Search for the cell housing the specified text and yield its [X, Y] center coordinate. 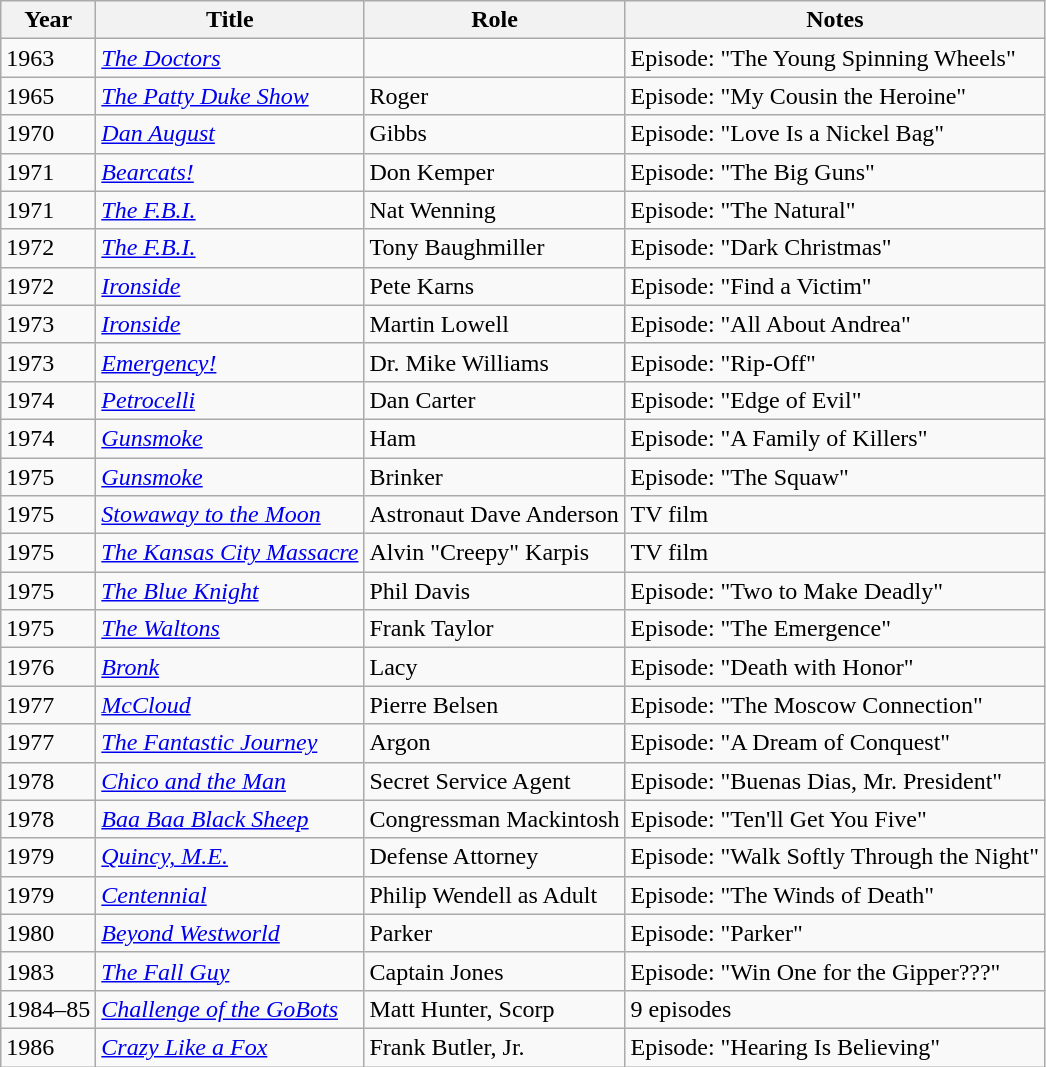
1976 [48, 667]
Episode: "A Dream of Conquest" [835, 743]
Frank Butler, Jr. [494, 1047]
Beyond Westworld [230, 933]
Bronk [230, 667]
Baa Baa Black Sheep [230, 819]
Role [494, 20]
1965 [48, 96]
The Fantastic Journey [230, 743]
Episode: "Hearing Is Believing" [835, 1047]
Bearcats! [230, 172]
Defense Attorney [494, 857]
Episode: "The Emergence" [835, 629]
Notes [835, 20]
Title [230, 20]
Challenge of the GoBots [230, 1009]
Brinker [494, 477]
Petrocelli [230, 400]
Episode: "Find a Victim" [835, 286]
Episode: "Buenas Dias, Mr. President" [835, 781]
Emergency! [230, 362]
Crazy Like a Fox [230, 1047]
Episode: "The Moscow Connection" [835, 705]
Pete Karns [494, 286]
Parker [494, 933]
The Waltons [230, 629]
Dan August [230, 134]
Episode: "My Cousin the Heroine" [835, 96]
Captain Jones [494, 971]
Ham [494, 438]
Episode: "Love Is a Nickel Bag" [835, 134]
Episode: "Win One for the Gipper???" [835, 971]
Quincy, M.E. [230, 857]
Pierre Belsen [494, 705]
1986 [48, 1047]
Episode: "The Big Guns" [835, 172]
9 episodes [835, 1009]
Episode: "Death with Honor" [835, 667]
Episode: "The Winds of Death" [835, 895]
Episode: "Dark Christmas" [835, 248]
Secret Service Agent [494, 781]
Don Kemper [494, 172]
McCloud [230, 705]
Phil Davis [494, 591]
Tony Baughmiller [494, 248]
1984–85 [48, 1009]
1983 [48, 971]
Episode: "All About Andrea" [835, 324]
Lacy [494, 667]
Congressman Mackintosh [494, 819]
Centennial [230, 895]
Matt Hunter, Scorp [494, 1009]
Episode: "Parker" [835, 933]
Episode: "Edge of Evil" [835, 400]
Episode: "Ten'll Get You Five" [835, 819]
Nat Wenning [494, 210]
Dan Carter [494, 400]
Frank Taylor [494, 629]
1980 [48, 933]
Episode: "The Natural" [835, 210]
Martin Lowell [494, 324]
Episode: "Two to Make Deadly" [835, 591]
Astronaut Dave Anderson [494, 515]
Episode: "Walk Softly Through the Night" [835, 857]
Year [48, 20]
The Patty Duke Show [230, 96]
Chico and the Man [230, 781]
Stowaway to the Moon [230, 515]
1963 [48, 58]
Dr. Mike Williams [494, 362]
The Kansas City Massacre [230, 553]
Episode: "The Young Spinning Wheels" [835, 58]
Episode: "The Squaw" [835, 477]
Argon [494, 743]
Roger [494, 96]
The Doctors [230, 58]
The Fall Guy [230, 971]
Gibbs [494, 134]
Alvin "Creepy" Karpis [494, 553]
Episode: "A Family of Killers" [835, 438]
Episode: "Rip-Off" [835, 362]
Philip Wendell as Adult [494, 895]
The Blue Knight [230, 591]
1970 [48, 134]
